Return (x, y) of the center of cell containing provided text 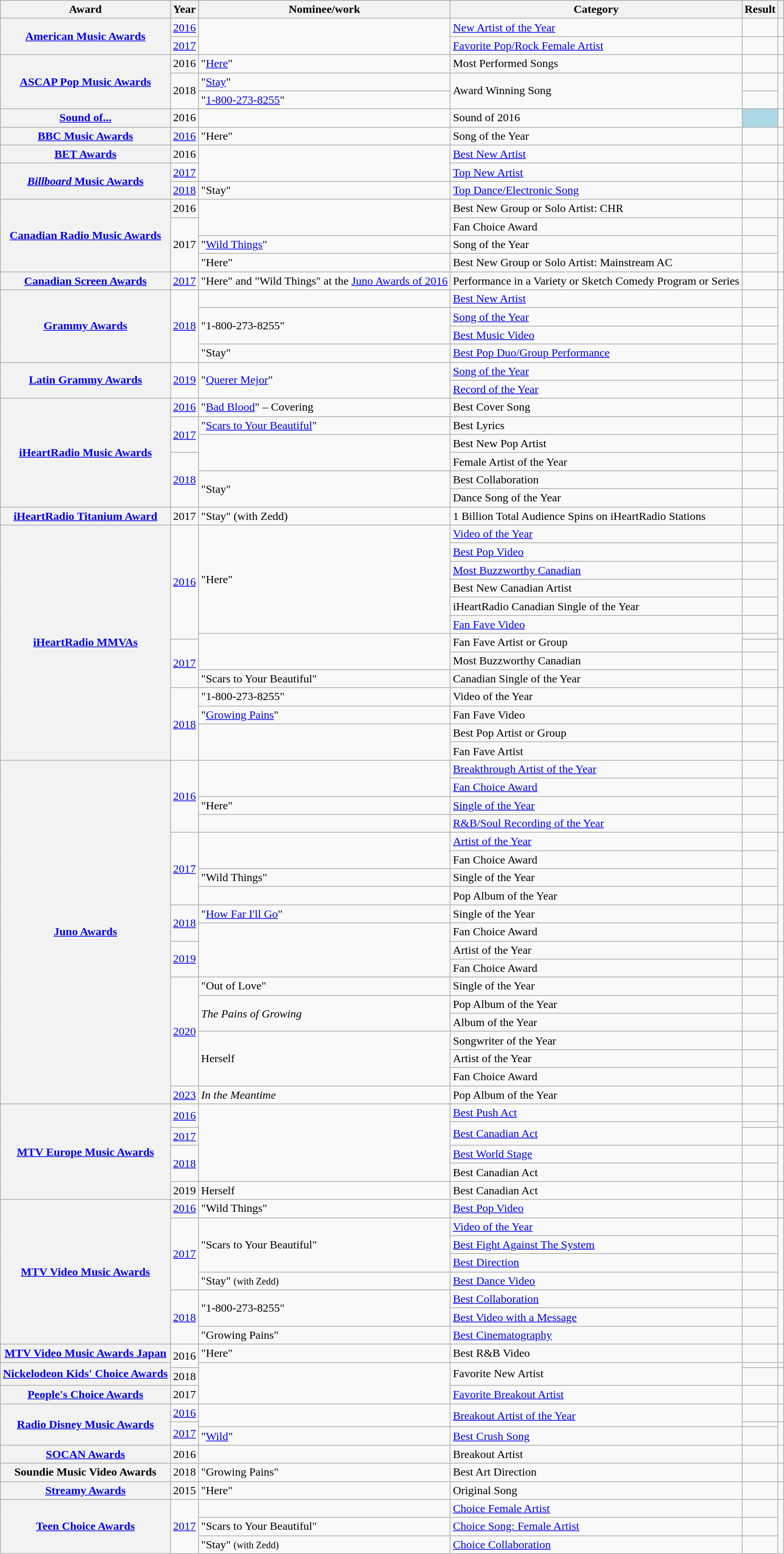
Fan Fave Artist (596, 751)
Performance in a Variety or Sketch Comedy Program or Series (596, 281)
MTV Video Music Awards Japan (86, 1353)
Best Lyrics (596, 425)
Songwriter of the Year (596, 1040)
MTV Europe Music Awards (86, 1152)
1 Billion Total Audience Spins on iHeartRadio Stations (596, 516)
2020 (184, 1031)
Best Crush Song (596, 1436)
Album of the Year (596, 1022)
Billboard Music Awards (86, 181)
Choice Song: Female Artist (596, 1526)
Streamy Awards (86, 1490)
Top Dance/Electronic Song (596, 190)
Dance Song of the Year (596, 498)
"How Far I'll Go" (325, 914)
Original Song (596, 1490)
ASCAP Pop Music Awards (86, 82)
BBC Music Awards (86, 136)
Best Cinematography (596, 1335)
"Here" and "Wild Things" at the Juno Awards of 2016 (325, 281)
Breakout Artist (596, 1454)
Best R&B Video (596, 1353)
Fan Fave Artist or Group (596, 643)
2015 (184, 1490)
MTV Video Music Awards (86, 1272)
2023 (184, 1094)
Nominee/work (325, 10)
Best New Canadian Artist (596, 588)
iHeartRadio Titanium Award (86, 516)
Best New Group or Solo Artist: CHR (596, 208)
Latin Grammy Awards (86, 380)
Best Dance Video (596, 1281)
iHeartRadio Canadian Single of the Year (596, 606)
Juno Awards (86, 931)
Canadian Screen Awards (86, 281)
The Pains of Growing (325, 1013)
Best Video with a Message (596, 1317)
Favorite New Artist (596, 1373)
Female Artist of the Year (596, 461)
Favorite Breakout Artist (596, 1395)
Radio Disney Music Awards (86, 1425)
Canadian Single of the Year (596, 679)
New Artist of the Year (596, 28)
R&B/Soul Recording of the Year (596, 824)
Best New Group or Solo Artist: Mainstream AC (596, 263)
Nickelodeon Kids' Choice Awards (86, 1373)
Best Art Direction (596, 1472)
BET Awards (86, 154)
Category (596, 10)
In the Meantime (325, 1094)
People's Choice Awards (86, 1395)
Most Performed Songs (596, 64)
"Out of Love" (325, 986)
iHeartRadio Music Awards (86, 452)
Sound of 2016 (596, 118)
Choice Female Artist (596, 1508)
Favorite Pop/Rock Female Artist (596, 46)
Award Winning Song (596, 91)
Breakout Artist of the Year (596, 1415)
Choice Collaboration (596, 1544)
Best World Stage (596, 1154)
Grammy Awards (86, 326)
Year (184, 10)
Best Cover Song (596, 407)
American Music Awards (86, 37)
Breakthrough Artist of the Year (596, 769)
Best Direction (596, 1263)
Best Pop Duo/Group Performance (596, 353)
Result (760, 10)
SOCAN Awards (86, 1454)
Record of the Year (596, 389)
iHeartRadio MMVAs (86, 643)
Top New Artist (596, 172)
Canadian Radio Music Awards (86, 235)
Soundie Music Video Awards (86, 1472)
"Bad Blood" – Covering (325, 407)
Award (86, 10)
"Wild" (325, 1436)
Sound of... (86, 118)
Best Pop Artist or Group (596, 733)
Best Fight Against The System (596, 1245)
Best Push Act (596, 1113)
"Querer Mejor" (325, 380)
Best New Pop Artist (596, 443)
Best Music Video (596, 335)
Teen Choice Awards (86, 1526)
